Determine the [x, y] coordinate at the center of the cell enclosing the given text.  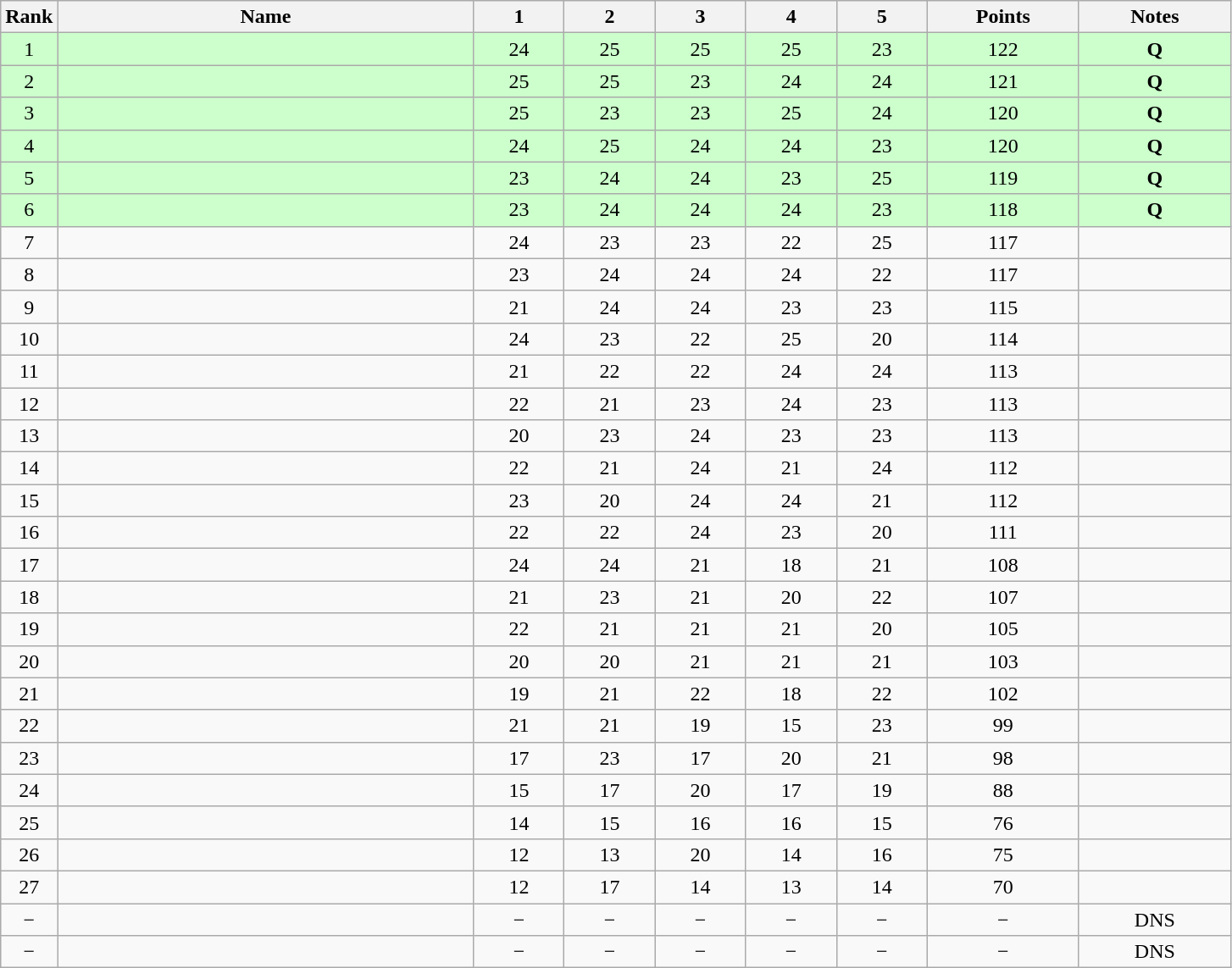
103 [1003, 661]
Points [1003, 17]
Notes [1154, 17]
88 [1003, 790]
75 [1003, 855]
70 [1003, 887]
105 [1003, 629]
102 [1003, 694]
26 [29, 855]
Rank [29, 17]
119 [1003, 178]
107 [1003, 597]
111 [1003, 533]
9 [29, 307]
115 [1003, 307]
121 [1003, 81]
98 [1003, 758]
99 [1003, 726]
76 [1003, 822]
11 [29, 371]
10 [29, 339]
6 [29, 210]
8 [29, 274]
108 [1003, 565]
7 [29, 242]
Name [266, 17]
122 [1003, 49]
27 [29, 887]
114 [1003, 339]
118 [1003, 210]
